Find where the given text appears and provide that cell's center as [X, Y] coordinate. 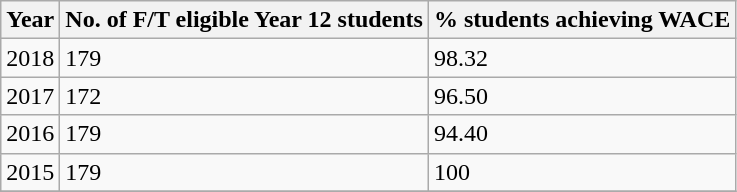
Year [30, 20]
% students achieving WACE [582, 20]
No. of F/T eligible Year 12 students [244, 20]
2015 [30, 172]
98.32 [582, 58]
100 [582, 172]
96.50 [582, 96]
2018 [30, 58]
2017 [30, 96]
172 [244, 96]
2016 [30, 134]
94.40 [582, 134]
